Find where the given text appears and provide that cell's center as (X, Y) coordinate. 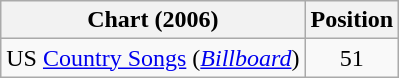
Position (352, 20)
51 (352, 58)
US Country Songs (Billboard) (153, 58)
Chart (2006) (153, 20)
